Detect which cell encompasses the target text, then output its [X, Y] center coordinate. 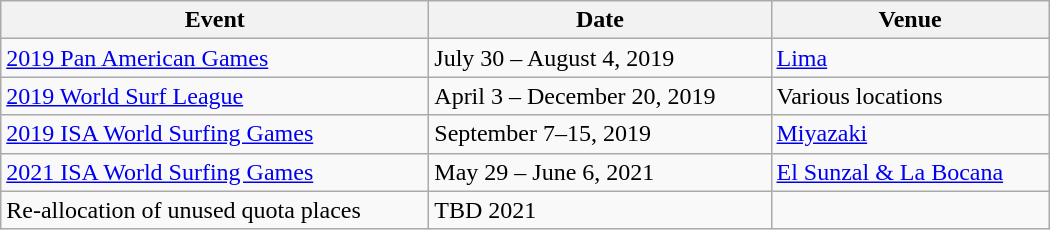
Venue [910, 20]
April 3 – December 20, 2019 [600, 96]
2021 ISA World Surfing Games [215, 172]
El Sunzal & La Bocana [910, 172]
July 30 – August 4, 2019 [600, 58]
TBD 2021 [600, 210]
Re-allocation of unused quota places [215, 210]
Lima [910, 58]
Miyazaki [910, 134]
2019 World Surf League [215, 96]
Various locations [910, 96]
2019 ISA World Surfing Games [215, 134]
May 29 – June 6, 2021 [600, 172]
2019 Pan American Games [215, 58]
September 7–15, 2019 [600, 134]
Event [215, 20]
Date [600, 20]
